Provide the (X, Y) coordinate of the cell's center where the given text is located.  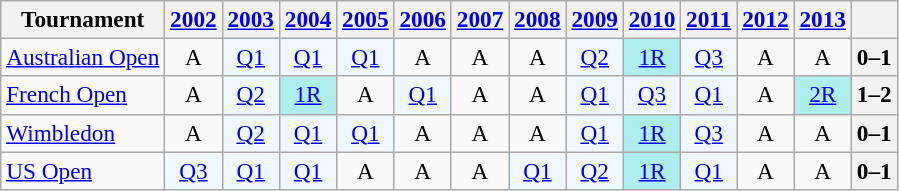
2007 (480, 19)
US Open (83, 170)
Australian Open (83, 57)
2011 (709, 19)
2008 (538, 19)
2009 (594, 19)
2002 (194, 19)
2012 (766, 19)
Wimbledon (83, 133)
2006 (422, 19)
2010 (652, 19)
2005 (366, 19)
2003 (250, 19)
Tournament (83, 19)
2R (822, 95)
2013 (822, 19)
2004 (308, 19)
1–2 (874, 95)
French Open (83, 95)
